Locate the cell with the specified text and output its (X, Y) center coordinate. 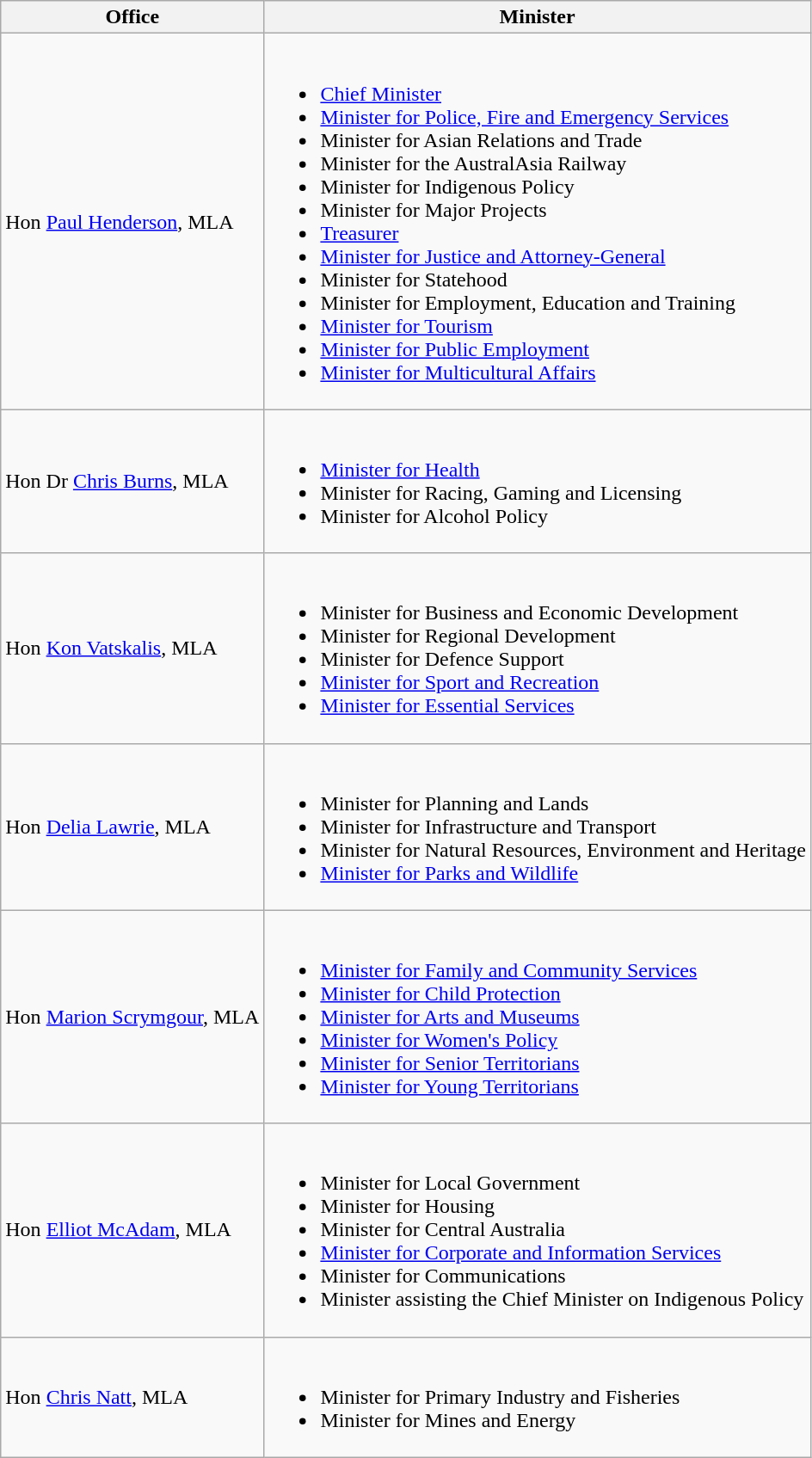
Minister (538, 17)
Hon Paul Henderson, MLA (132, 222)
Hon Elliot McAdam, MLA (132, 1230)
Hon Chris Natt, MLA (132, 1397)
Minister for Primary Industry and FisheriesMinister for Mines and Energy (538, 1397)
Office (132, 17)
Minister for HealthMinister for Racing, Gaming and LicensingMinister for Alcohol Policy (538, 482)
Hon Dr Chris Burns, MLA (132, 482)
Hon Marion Scrymgour, MLA (132, 1017)
Hon Delia Lawrie, MLA (132, 827)
Hon Kon Vatskalis, MLA (132, 649)
